Pinpoint the cell where the given text exists, returning its [X, Y] midpoint coordinate. 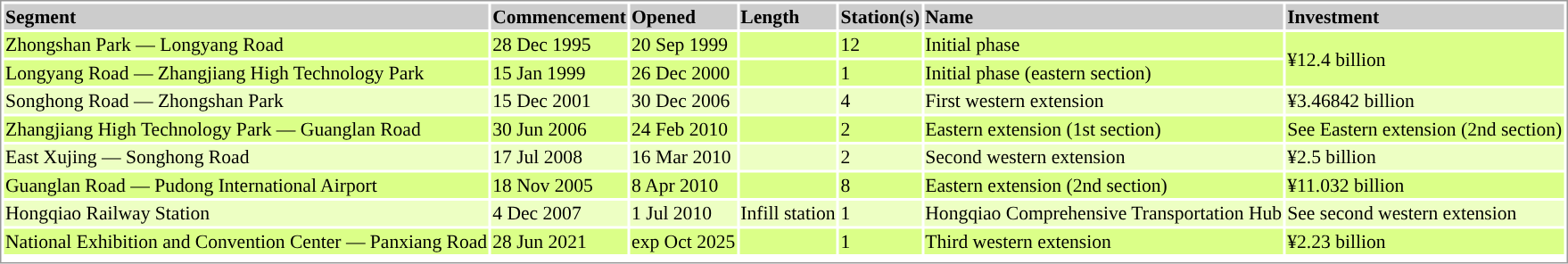
East Xujing — Songhong Road [246, 157]
See Eastern extension (2nd section) [1425, 128]
Investment [1425, 16]
4 Dec 2007 [560, 213]
exp Oct 2025 [683, 241]
18 Nov 2005 [560, 186]
30 Jun 2006 [560, 128]
Infill station [788, 213]
National Exhibition and Convention Center — Panxiang Road [246, 241]
Opened [683, 16]
15 Dec 2001 [560, 101]
17 Jul 2008 [560, 157]
Longyang Road — Zhangjiang High Technology Park [246, 73]
Initial phase (eastern section) [1104, 73]
15 Jan 1999 [560, 73]
Commencement [560, 16]
¥12.4 billion [1425, 59]
8 Apr 2010 [683, 186]
24 Feb 2010 [683, 128]
12 [880, 45]
Hongqiao Railway Station [246, 213]
Initial phase [1104, 45]
Second western extension [1104, 157]
8 [880, 186]
Zhangjiang High Technology Park — Guanglan Road [246, 128]
See second western extension [1425, 213]
Length [788, 16]
Third western extension [1104, 241]
Station(s) [880, 16]
26 Dec 2000 [683, 73]
28 Dec 1995 [560, 45]
Name [1104, 16]
¥3.46842 billion [1425, 101]
1 Jul 2010 [683, 213]
Guanglan Road — Pudong International Airport [246, 186]
30 Dec 2006 [683, 101]
¥2.23 billion [1425, 241]
¥11.032 billion [1425, 186]
Zhongshan Park — Longyang Road [246, 45]
First western extension [1104, 101]
16 Mar 2010 [683, 157]
4 [880, 101]
Eastern extension (2nd section) [1104, 186]
Hongqiao Comprehensive Transportation Hub [1104, 213]
Segment [246, 16]
Songhong Road — Zhongshan Park [246, 101]
28 Jun 2021 [560, 241]
20 Sep 1999 [683, 45]
¥2.5 billion [1425, 157]
Eastern extension (1st section) [1104, 128]
